Return the (x, y) coordinate for the center point of the cell that contains the specified text.  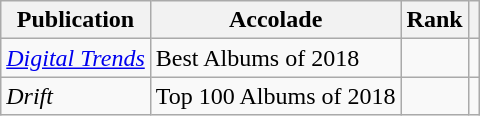
Publication (76, 20)
Top 100 Albums of 2018 (276, 96)
Drift (76, 96)
Digital Trends (76, 58)
Accolade (276, 20)
Rank (434, 20)
Best Albums of 2018 (276, 58)
